Scan for the cell matching the given text and deliver its (x, y) coordinate at center. 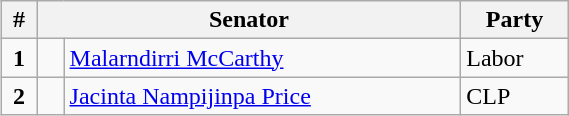
# (19, 20)
2 (19, 96)
Party (515, 20)
1 (19, 58)
Senator (249, 20)
Jacinta Nampijinpa Price (262, 96)
Malarndirri McCarthy (262, 58)
Labor (515, 58)
CLP (515, 96)
